For the text-containing cell, return its midpoint in (X, Y) coordinate format. 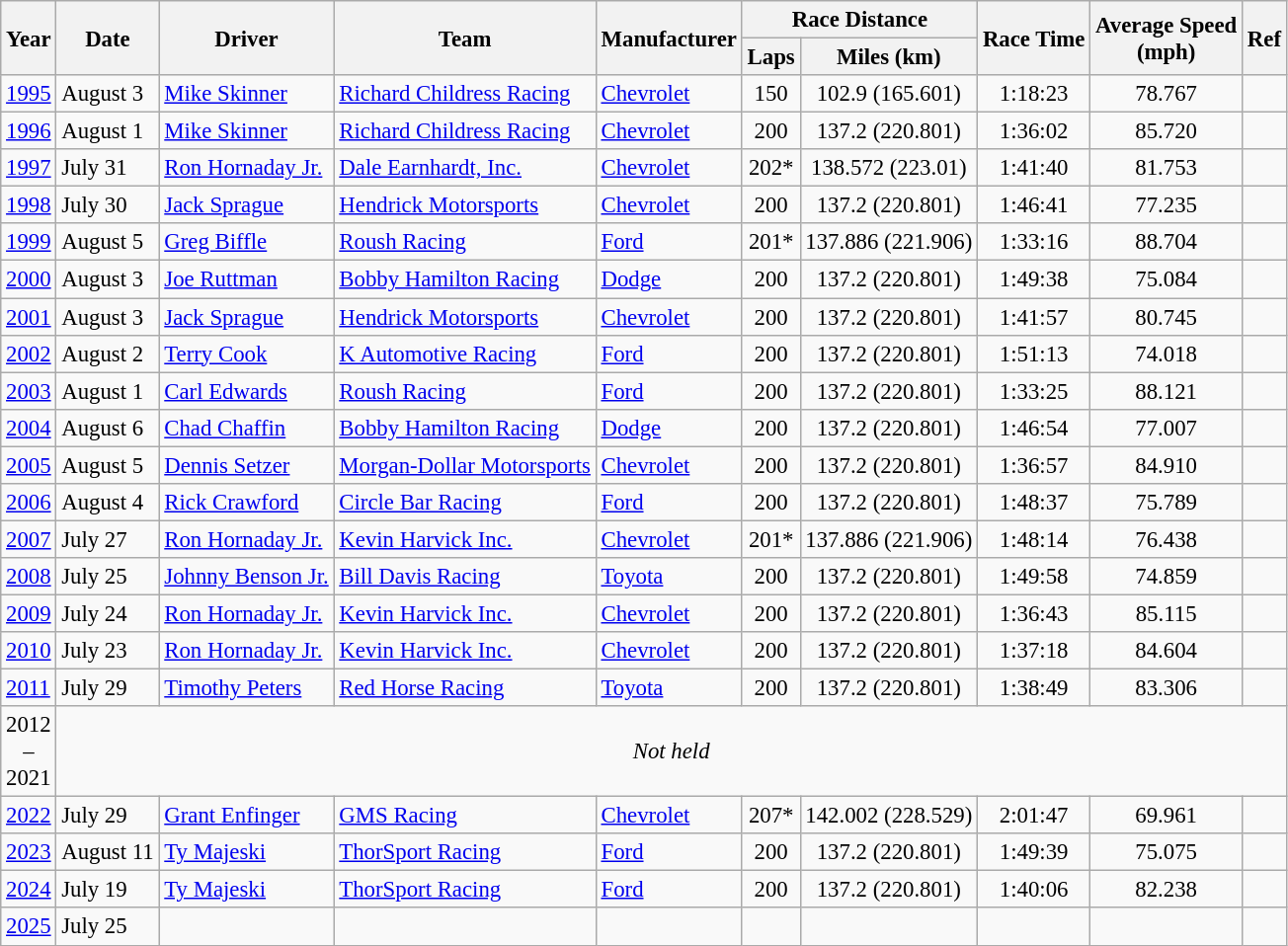
88.704 (1167, 242)
Timothy Peters (247, 688)
Average Speed(mph) (1167, 38)
1:48:14 (1034, 539)
Chad Chaffin (247, 428)
1:49:39 (1034, 852)
1:49:58 (1034, 577)
142.002 (228.529) (889, 816)
July 23 (108, 651)
1:51:13 (1034, 354)
84.910 (1167, 465)
2012–2021 (29, 751)
August 4 (108, 503)
Joe Ruttman (247, 279)
1:37:18 (1034, 651)
88.121 (1167, 391)
74.018 (1167, 354)
K Automotive Racing (464, 354)
GMS Racing (464, 816)
2001 (29, 317)
85.115 (1167, 613)
75.789 (1167, 503)
2006 (29, 503)
Race Distance (859, 20)
76.438 (1167, 539)
Rick Crawford (247, 503)
2002 (29, 354)
80.745 (1167, 317)
2011 (29, 688)
1:46:54 (1034, 428)
1:36:43 (1034, 613)
1:41:57 (1034, 317)
2023 (29, 852)
83.306 (1167, 688)
1:33:25 (1034, 391)
1996 (29, 131)
Miles (km) (889, 57)
Manufacturer (669, 38)
2005 (29, 465)
Dale Earnhardt, Inc. (464, 168)
81.753 (1167, 168)
207* (770, 816)
July 24 (108, 613)
1:36:57 (1034, 465)
2024 (29, 890)
Terry Cook (247, 354)
1:40:06 (1034, 890)
Laps (770, 57)
77.007 (1167, 428)
Ref (1264, 38)
2004 (29, 428)
202* (770, 168)
July 27 (108, 539)
85.720 (1167, 131)
Team (464, 38)
Dennis Setzer (247, 465)
69.961 (1167, 816)
84.604 (1167, 651)
Greg Biffle (247, 242)
Bill Davis Racing (464, 577)
Carl Edwards (247, 391)
Grant Enfinger (247, 816)
August 11 (108, 852)
Not held (672, 751)
2000 (29, 279)
138.572 (223.01) (889, 168)
1:33:16 (1034, 242)
2010 (29, 651)
2008 (29, 577)
77.235 (1167, 205)
2:01:47 (1034, 816)
August 6 (108, 428)
1995 (29, 94)
1:41:40 (1034, 168)
78.767 (1167, 94)
Race Time (1034, 38)
2003 (29, 391)
1:38:49 (1034, 688)
2009 (29, 613)
1:48:37 (1034, 503)
1:49:38 (1034, 279)
2022 (29, 816)
Driver (247, 38)
Year (29, 38)
1:46:41 (1034, 205)
July 31 (108, 168)
1997 (29, 168)
75.075 (1167, 852)
Johnny Benson Jr. (247, 577)
82.238 (1167, 890)
74.859 (1167, 577)
150 (770, 94)
1999 (29, 242)
Circle Bar Racing (464, 503)
Morgan-Dollar Motorsports (464, 465)
102.9 (165.601) (889, 94)
July 30 (108, 205)
75.084 (1167, 279)
2025 (29, 927)
August 2 (108, 354)
Red Horse Racing (464, 688)
July 19 (108, 890)
1998 (29, 205)
1:36:02 (1034, 131)
2007 (29, 539)
Date (108, 38)
1:18:23 (1034, 94)
